Identify which cell holds the provided text, then report its [x, y] central coordinate. 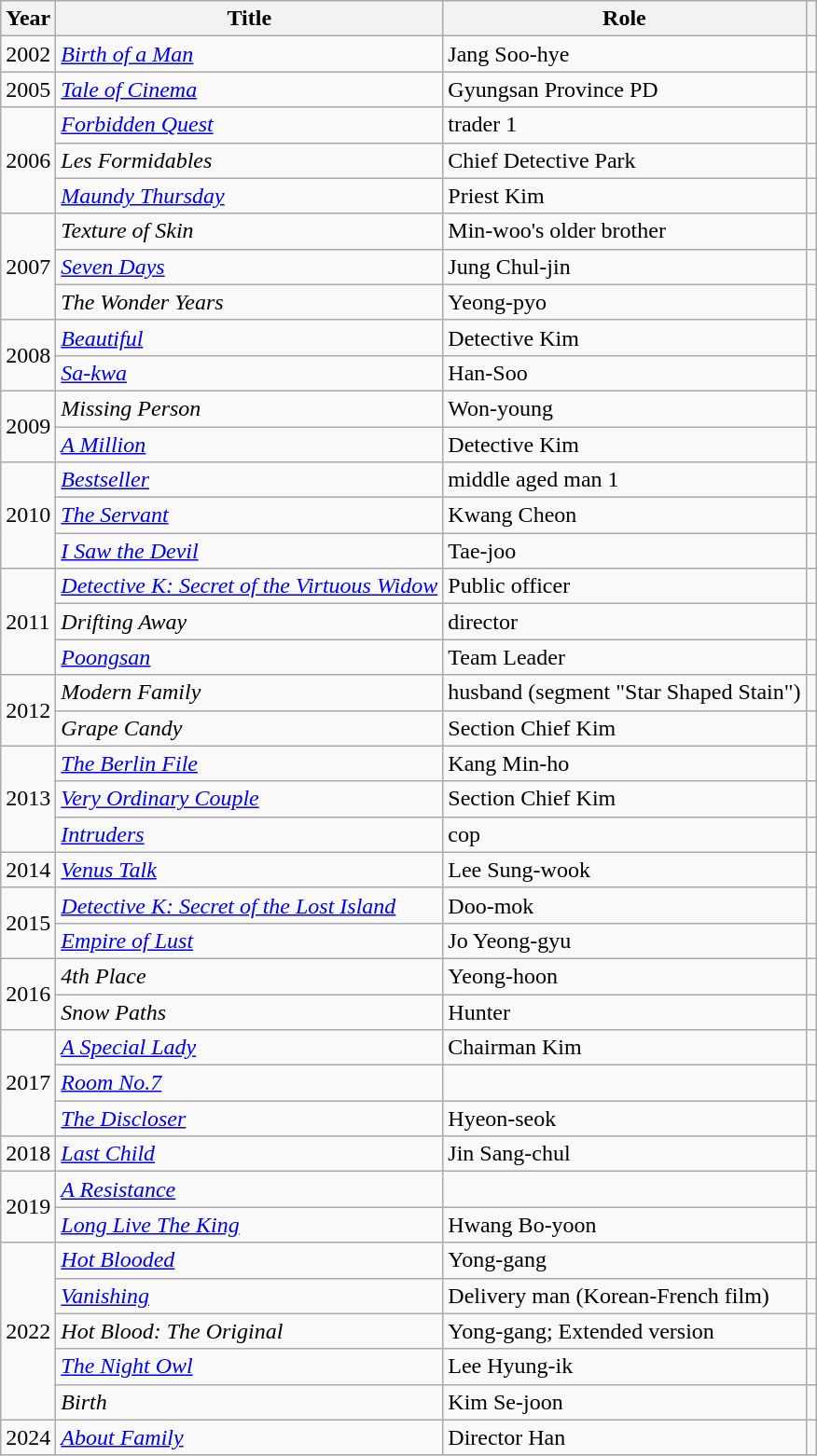
2005 [28, 89]
Last Child [250, 1154]
Director Han [625, 1437]
Forbidden Quest [250, 125]
Intruders [250, 834]
2022 [28, 1331]
Bestseller [250, 480]
trader 1 [625, 125]
Chairman Kim [625, 1048]
Yeong-hoon [625, 976]
Snow Paths [250, 1011]
Role [625, 19]
2002 [28, 54]
Kwang Cheon [625, 515]
Lee Hyung-ik [625, 1367]
I Saw the Devil [250, 551]
Tale of Cinema [250, 89]
Seven Days [250, 267]
Jang Soo-hye [625, 54]
Modern Family [250, 693]
Priest Kim [625, 196]
Grape Candy [250, 728]
2012 [28, 710]
The Servant [250, 515]
Hwang Bo-yoon [625, 1225]
Yong-gang; Extended version [625, 1331]
2013 [28, 799]
Long Live The King [250, 1225]
Drifting Away [250, 622]
Delivery man (Korean-French film) [625, 1296]
Public officer [625, 586]
A Special Lady [250, 1048]
2015 [28, 923]
Poongsan [250, 657]
Sa-kwa [250, 373]
husband (segment "Star Shaped Stain") [625, 693]
Beautiful [250, 337]
The Discloser [250, 1119]
Maundy Thursday [250, 196]
Jin Sang-chul [625, 1154]
Room No.7 [250, 1083]
Year [28, 19]
A Million [250, 445]
cop [625, 834]
2017 [28, 1083]
Doo-mok [625, 905]
2007 [28, 267]
Lee Sung-wook [625, 870]
2009 [28, 426]
2010 [28, 515]
Jo Yeong-gyu [625, 941]
Title [250, 19]
Birth [250, 1402]
Won-young [625, 408]
middle aged man 1 [625, 480]
Venus Talk [250, 870]
Very Ordinary Couple [250, 799]
2014 [28, 870]
Jung Chul-jin [625, 267]
Hot Blood: The Original [250, 1331]
2008 [28, 355]
Team Leader [625, 657]
Missing Person [250, 408]
Kim Se-joon [625, 1402]
Les Formidables [250, 160]
The Night Owl [250, 1367]
About Family [250, 1437]
2016 [28, 994]
The Wonder Years [250, 302]
Detective K: Secret of the Lost Island [250, 905]
Han-Soo [625, 373]
Gyungsan Province PD [625, 89]
Vanishing [250, 1296]
Hyeon-seok [625, 1119]
The Berlin File [250, 763]
Birth of a Man [250, 54]
Tae-joo [625, 551]
2024 [28, 1437]
director [625, 622]
Kang Min-ho [625, 763]
Empire of Lust [250, 941]
Hot Blooded [250, 1260]
Hunter [625, 1011]
2011 [28, 622]
2018 [28, 1154]
4th Place [250, 976]
2006 [28, 160]
A Resistance [250, 1189]
Yong-gang [625, 1260]
2019 [28, 1207]
Min-woo's older brother [625, 231]
Detective K: Secret of the Virtuous Widow [250, 586]
Texture of Skin [250, 231]
Chief Detective Park [625, 160]
Yeong-pyo [625, 302]
